Provide the [X, Y] coordinate of the cell's center where the given text is located.  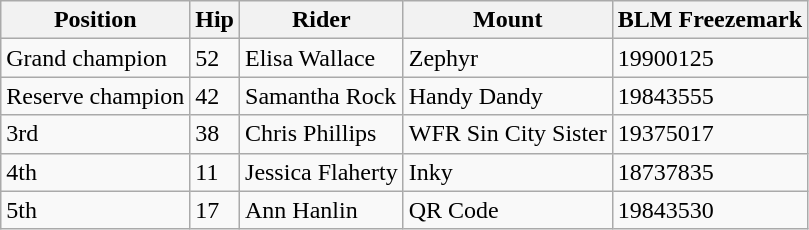
4th [96, 172]
5th [96, 210]
Ann Hanlin [322, 210]
Samantha Rock [322, 96]
19843555 [710, 96]
Zephyr [508, 58]
WFR Sin City Sister [508, 134]
42 [215, 96]
Elisa Wallace [322, 58]
Grand champion [96, 58]
52 [215, 58]
Jessica Flaherty [322, 172]
Chris Phillips [322, 134]
Hip [215, 20]
19843530 [710, 210]
QR Code [508, 210]
Rider [322, 20]
18737835 [710, 172]
3rd [96, 134]
Handy Dandy [508, 96]
Position [96, 20]
Reserve champion [96, 96]
17 [215, 210]
BLM Freezemark [710, 20]
11 [215, 172]
Inky [508, 172]
19900125 [710, 58]
19375017 [710, 134]
Mount [508, 20]
38 [215, 134]
